Return the [x, y] coordinate for the center point of the cell that contains the specified text.  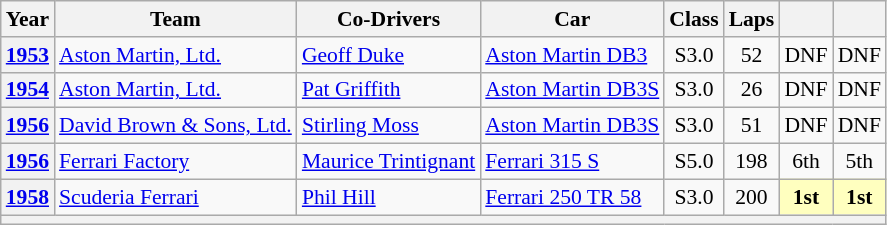
198 [752, 162]
Ferrari 315 S [572, 162]
Scuderia Ferrari [176, 197]
Team [176, 19]
Co-Drivers [388, 19]
51 [752, 126]
S5.0 [694, 162]
Stirling Moss [388, 126]
Car [572, 19]
Ferrari Factory [176, 162]
Geoff Duke [388, 55]
Class [694, 19]
Pat Griffith [388, 90]
Maurice Trintignant [388, 162]
Year [28, 19]
200 [752, 197]
Ferrari 250 TR 58 [572, 197]
Phil Hill [388, 197]
1953 [28, 55]
52 [752, 55]
5th [860, 162]
1954 [28, 90]
6th [806, 162]
Aston Martin DB3 [572, 55]
1958 [28, 197]
David Brown & Sons, Ltd. [176, 126]
26 [752, 90]
Laps [752, 19]
